From the cell containing the given text, extract its center point as (x, y) coordinate. 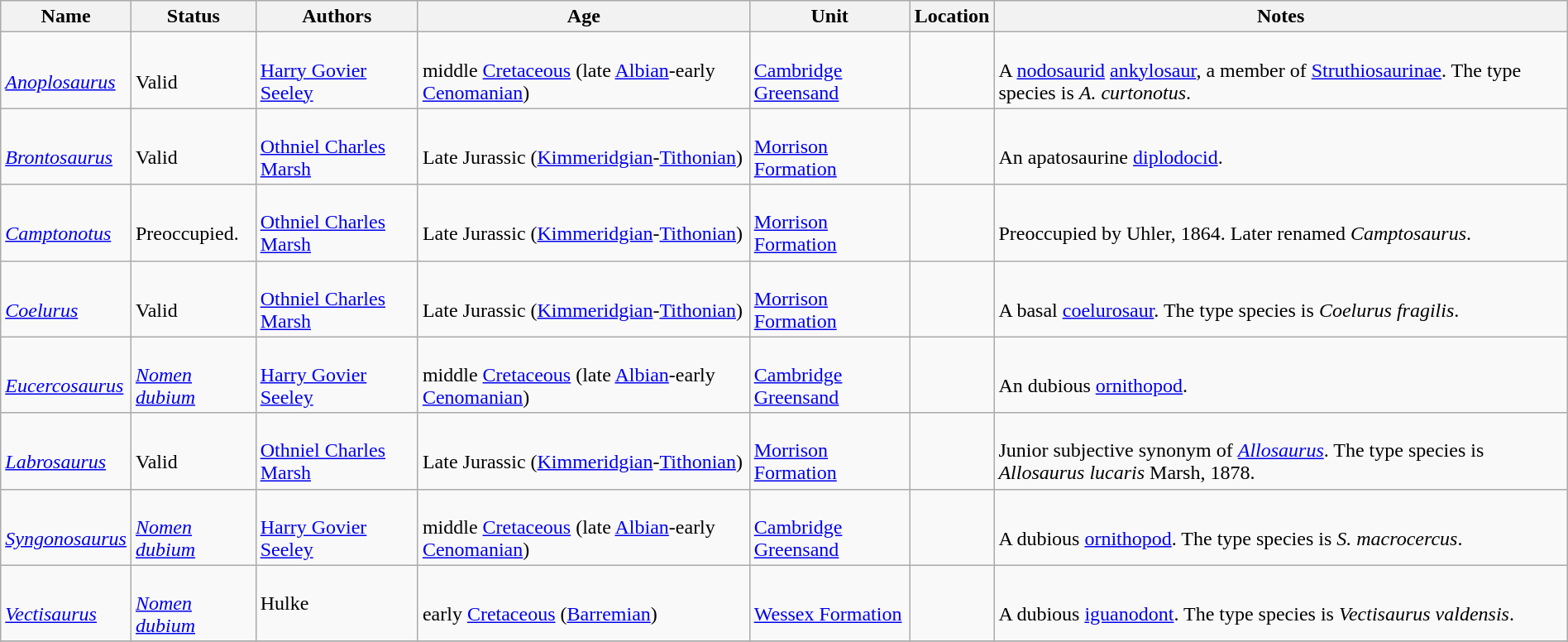
Location (952, 17)
Preoccupied by Uhler, 1864. Later renamed Camptosaurus. (1280, 223)
A nodosaurid ankylosaur, a member of Struthiosaurinae. The type species is A. curtonotus. (1280, 70)
Authors (337, 17)
Vectisaurus (66, 603)
Anoplosaurus (66, 70)
A dubious ornithopod. The type species is S. macrocercus. (1280, 527)
Eucercosaurus (66, 375)
Status (194, 17)
early Cretaceous (Barremian) (584, 603)
Brontosaurus (66, 146)
An apatosaurine diplodocid. (1280, 146)
Notes (1280, 17)
Labrosaurus (66, 451)
Preoccupied. (194, 223)
Coelurus (66, 299)
An dubious ornithopod. (1280, 375)
Wessex Formation (829, 603)
Syngonosaurus (66, 527)
Name (66, 17)
Junior subjective synonym of Allosaurus. The type species is Allosaurus lucaris Marsh, 1878. (1280, 451)
A basal coelurosaur. The type species is Coelurus fragilis. (1280, 299)
Unit (829, 17)
Camptonotus (66, 223)
Hulke (332, 603)
Age (584, 17)
A dubious iguanodont. The type species is Vectisaurus valdensis. (1280, 603)
